Output the (X, Y) coordinate of the center of the cell containing the given text.  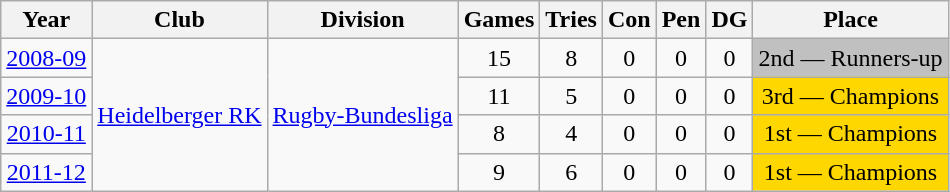
Pen (681, 20)
2nd — Runners-up (850, 58)
Games (499, 20)
2008-09 (46, 58)
2010-11 (46, 134)
2011-12 (46, 172)
4 (572, 134)
Rugby-Bundesliga (362, 115)
Heidelberger RK (180, 115)
Year (46, 20)
3rd — Champions (850, 96)
Division (362, 20)
15 (499, 58)
Tries (572, 20)
5 (572, 96)
2009-10 (46, 96)
11 (499, 96)
Place (850, 20)
9 (499, 172)
6 (572, 172)
Con (629, 20)
Club (180, 20)
DG (730, 20)
